Provide the [x, y] coordinate of the cell's center where the given text is located.  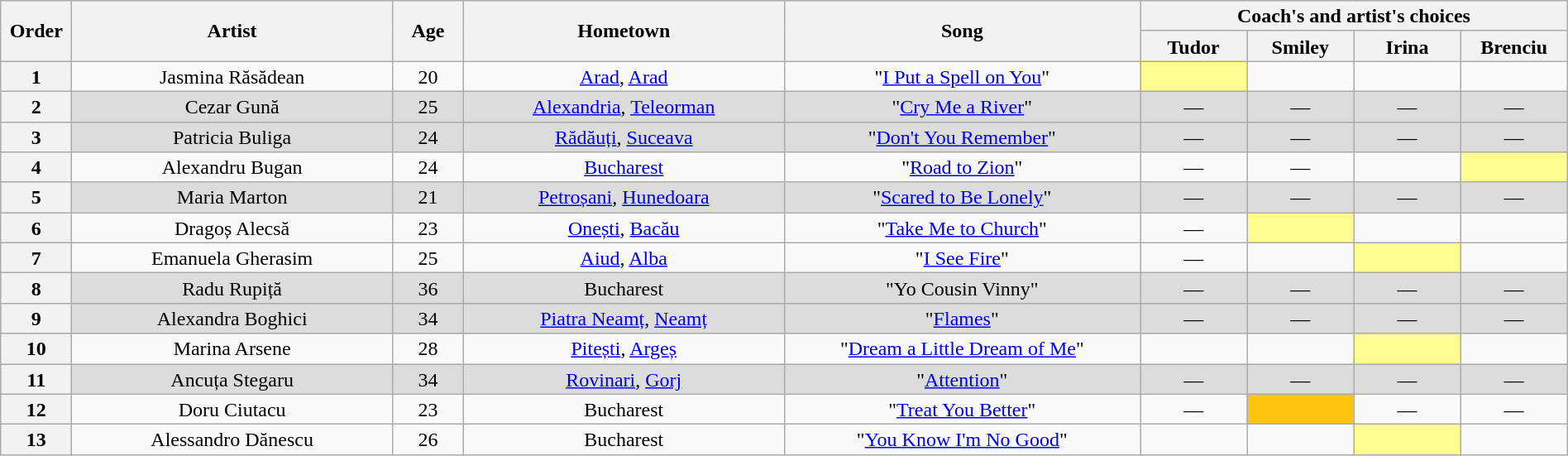
"I Put a Spell on You" [963, 76]
"Yo Cousin Vinny" [963, 288]
Cezar Gună [232, 106]
Coach's and artist's choices [1355, 17]
"Cry Me a River" [963, 106]
Hometown [624, 31]
Piatra Neamț, Neamț [624, 318]
8 [36, 288]
Maria Marton [232, 197]
Radu Rupiță [232, 288]
Age [428, 31]
2 [36, 106]
13 [36, 440]
Onești, Bacău [624, 228]
"You Know I'm No Good" [963, 440]
3 [36, 137]
Tudor [1194, 46]
"Dream a Little Dream of Me" [963, 349]
"Attention" [963, 379]
Dragoș Alecsă [232, 228]
Doru Ciutacu [232, 409]
Irina [1408, 46]
Arad, Arad [624, 76]
Rădăuți, Suceava [624, 137]
4 [36, 167]
"Road to Zion" [963, 167]
10 [36, 349]
Patricia Buliga [232, 137]
Order [36, 31]
"Flames" [963, 318]
5 [36, 197]
6 [36, 228]
Brenciu [1513, 46]
28 [428, 349]
Petroșani, Hunedoara [624, 197]
Alexandru Bugan [232, 167]
Marina Arsene [232, 349]
Artist [232, 31]
Song [963, 31]
Alexandra Boghici [232, 318]
Alexandria, Teleorman [624, 106]
1 [36, 76]
Pitești, Argeș [624, 349]
"I See Fire" [963, 258]
"Take Me to Church" [963, 228]
Smiley [1300, 46]
20 [428, 76]
Jasmina Răsădean [232, 76]
26 [428, 440]
"Don't You Remember" [963, 137]
36 [428, 288]
12 [36, 409]
"Treat You Better" [963, 409]
7 [36, 258]
Emanuela Gherasim [232, 258]
21 [428, 197]
Rovinari, Gorj [624, 379]
Aiud, Alba [624, 258]
9 [36, 318]
Ancuța Stegaru [232, 379]
Alessandro Dănescu [232, 440]
11 [36, 379]
"Scared to Be Lonely" [963, 197]
